Pinpoint the cell where the given text exists, returning its (X, Y) midpoint coordinate. 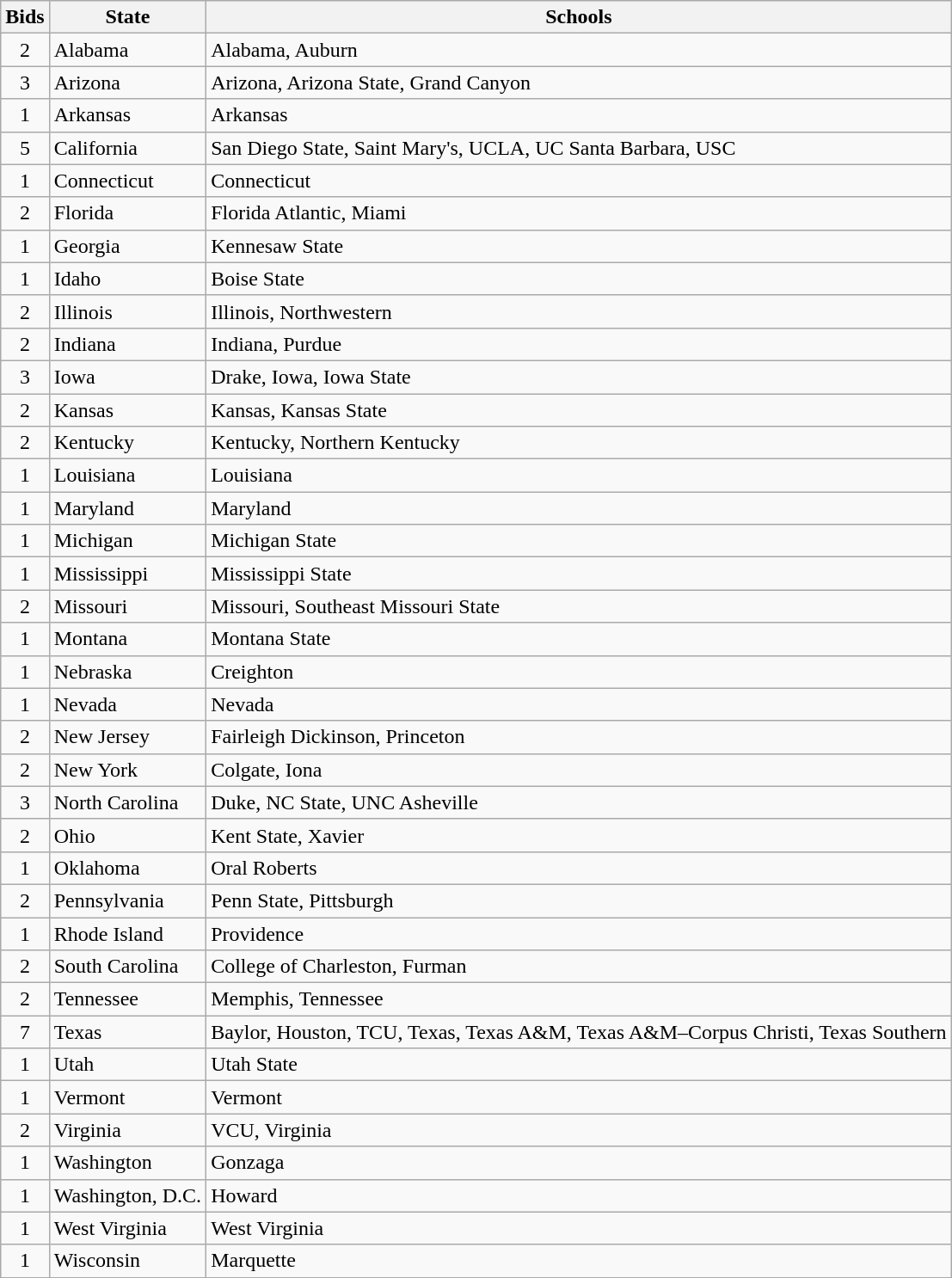
Marquette (579, 1261)
Kansas, Kansas State (579, 410)
State (127, 17)
Fairleigh Dickinson, Princeton (579, 737)
Utah (127, 1065)
Alabama, Auburn (579, 50)
Mississippi State (579, 574)
Drake, Iowa, Iowa State (579, 377)
Utah State (579, 1065)
Alabama (127, 50)
Arizona, Arizona State, Grand Canyon (579, 83)
Texas (127, 1032)
Gonzaga (579, 1163)
Kansas (127, 410)
Baylor, Houston, TCU, Texas, Texas A&M, Texas A&M–Corpus Christi, Texas Southern (579, 1032)
Wisconsin (127, 1261)
Howard (579, 1195)
Creighton (579, 672)
Indiana (127, 344)
Georgia (127, 246)
Providence (579, 933)
Bids (25, 17)
Mississippi (127, 574)
Tennessee (127, 999)
Duke, NC State, UNC Asheville (579, 802)
7 (25, 1032)
Rhode Island (127, 933)
Arizona (127, 83)
Kent State, Xavier (579, 835)
VCU, Virginia (579, 1130)
Oklahoma (127, 868)
Montana (127, 639)
Washington, D.C. (127, 1195)
New Jersey (127, 737)
Missouri, Southeast Missouri State (579, 606)
Pennsylvania (127, 900)
Kentucky (127, 443)
California (127, 148)
Oral Roberts (579, 868)
San Diego State, Saint Mary's, UCLA, UC Santa Barbara, USC (579, 148)
Kennesaw State (579, 246)
Nebraska (127, 672)
Ohio (127, 835)
Memphis, Tennessee (579, 999)
New York (127, 770)
Schools (579, 17)
Illinois (127, 311)
Iowa (127, 377)
Michigan (127, 541)
Montana State (579, 639)
College of Charleston, Furman (579, 967)
Indiana, Purdue (579, 344)
Illinois, Northwestern (579, 311)
5 (25, 148)
Colgate, Iona (579, 770)
Kentucky, Northern Kentucky (579, 443)
Michigan State (579, 541)
Missouri (127, 606)
Florida (127, 213)
Penn State, Pittsburgh (579, 900)
Idaho (127, 279)
Florida Atlantic, Miami (579, 213)
South Carolina (127, 967)
Virginia (127, 1130)
North Carolina (127, 802)
Washington (127, 1163)
Boise State (579, 279)
